Determine the (X, Y) coordinate at the center of the cell enclosing the given text.  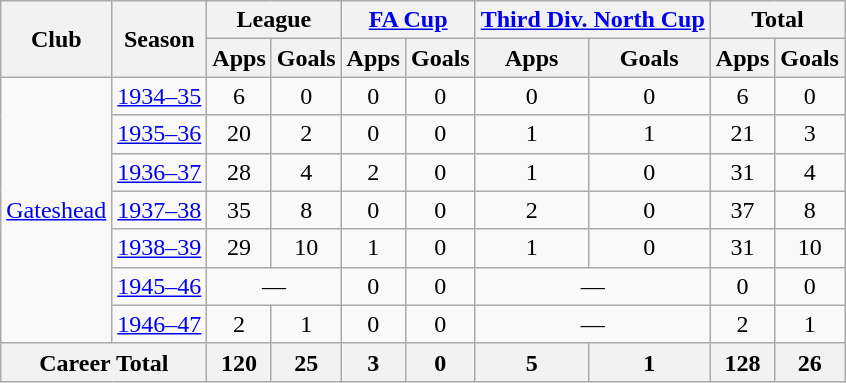
128 (742, 362)
1934–35 (160, 96)
FA Cup (408, 20)
Club (56, 39)
1935–36 (160, 134)
29 (239, 248)
1936–37 (160, 172)
5 (532, 362)
28 (239, 172)
Career Total (104, 362)
1946–47 (160, 324)
1937–38 (160, 210)
League (274, 20)
Third Div. North Cup (592, 20)
Season (160, 39)
1945–46 (160, 286)
37 (742, 210)
26 (810, 362)
21 (742, 134)
Total (777, 20)
20 (239, 134)
1938–39 (160, 248)
120 (239, 362)
35 (239, 210)
25 (306, 362)
Gateshead (56, 210)
